Extract the (x, y) coordinate from the center of the cell holding the provided text.  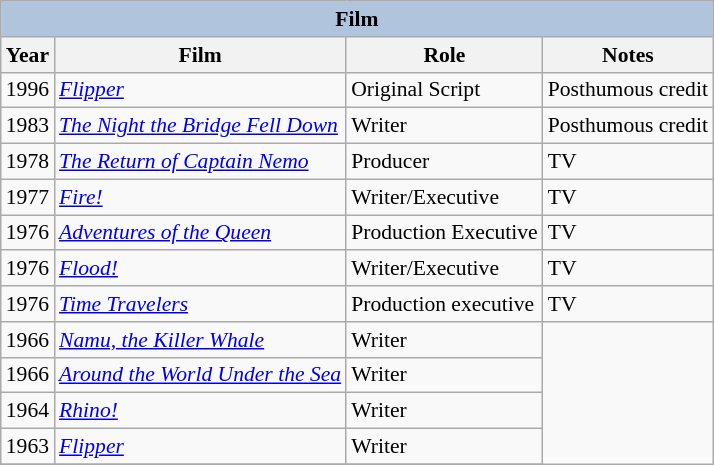
The Night the Bridge Fell Down (200, 126)
1977 (28, 197)
Notes (628, 55)
1978 (28, 162)
Role (444, 55)
Year (28, 55)
Production executive (444, 304)
1983 (28, 126)
Around the World Under the Sea (200, 375)
The Return of Captain Nemo (200, 162)
Adventures of the Queen (200, 233)
Namu, the Killer Whale (200, 340)
Rhino! (200, 411)
1963 (28, 447)
Time Travelers (200, 304)
Producer (444, 162)
1996 (28, 90)
Fire! (200, 197)
Production Executive (444, 233)
1964 (28, 411)
Flood! (200, 269)
Original Script (444, 90)
